For the text-containing cell, return its midpoint in (x, y) coordinate format. 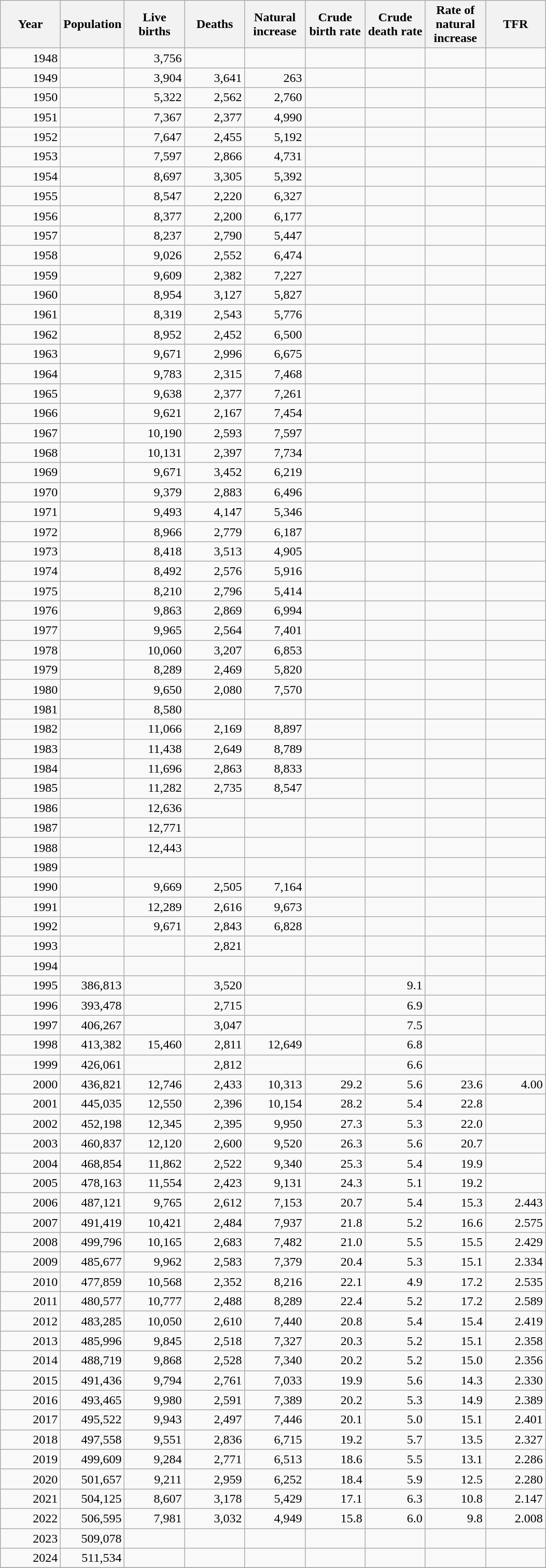
9,943 (155, 1420)
7.5 (395, 1025)
17.1 (335, 1499)
6,219 (275, 472)
1953 (31, 157)
2,996 (215, 354)
2021 (31, 1499)
9,211 (155, 1479)
488,719 (92, 1361)
TFR (515, 24)
2,863 (215, 768)
10.8 (455, 1499)
9,783 (155, 374)
7,261 (275, 394)
1957 (31, 235)
9,609 (155, 275)
1992 (31, 927)
6,715 (275, 1439)
2,821 (215, 946)
5,322 (155, 97)
1985 (31, 788)
485,677 (92, 1262)
9,950 (275, 1124)
22.8 (455, 1104)
460,837 (92, 1143)
3,513 (215, 551)
26.3 (335, 1143)
3,641 (215, 78)
8,897 (275, 729)
7,164 (275, 887)
11,282 (155, 788)
6,252 (275, 1479)
2,543 (215, 315)
504,125 (92, 1499)
9,026 (155, 255)
3,452 (215, 472)
499,609 (92, 1459)
10,165 (155, 1242)
9,962 (155, 1262)
2,395 (215, 1124)
2,518 (215, 1341)
22.4 (335, 1301)
8,789 (275, 749)
506,595 (92, 1518)
1993 (31, 946)
6,513 (275, 1459)
1962 (31, 334)
2,612 (215, 1202)
5,827 (275, 295)
2.589 (515, 1301)
2,616 (215, 907)
12,636 (155, 808)
15.8 (335, 1518)
1968 (31, 453)
6,500 (275, 334)
2,564 (215, 631)
7,327 (275, 1341)
493,465 (92, 1400)
7,440 (275, 1321)
2003 (31, 1143)
1965 (31, 394)
8,952 (155, 334)
5,776 (275, 315)
2000 (31, 1084)
6,828 (275, 927)
12.5 (455, 1479)
9,131 (275, 1183)
2,455 (215, 137)
1956 (31, 216)
2,505 (215, 887)
4,905 (275, 551)
1952 (31, 137)
15.3 (455, 1202)
9,621 (155, 413)
2.443 (515, 1202)
2,761 (215, 1380)
15,460 (155, 1045)
7,647 (155, 137)
2006 (31, 1202)
5,414 (275, 591)
8,237 (155, 235)
9.8 (455, 1518)
7,367 (155, 117)
2,423 (215, 1183)
2,836 (215, 1439)
13.5 (455, 1439)
7,379 (275, 1262)
9,980 (155, 1400)
9,765 (155, 1202)
2,866 (215, 157)
2.401 (515, 1420)
3,756 (155, 58)
477,859 (92, 1282)
15.5 (455, 1242)
2,883 (215, 492)
Deaths (215, 24)
6,675 (275, 354)
12,289 (155, 907)
3,127 (215, 295)
5,820 (275, 670)
1973 (31, 551)
10,131 (155, 453)
3,207 (215, 650)
2,469 (215, 670)
2018 (31, 1439)
1964 (31, 374)
14.3 (455, 1380)
478,163 (92, 1183)
10,568 (155, 1282)
6.6 (395, 1065)
2013 (31, 1341)
5,192 (275, 137)
11,066 (155, 729)
12,550 (155, 1104)
2,715 (215, 1005)
2.147 (515, 1499)
2.327 (515, 1439)
2,528 (215, 1361)
2,771 (215, 1459)
2.330 (515, 1380)
497,558 (92, 1439)
10,777 (155, 1301)
436,821 (92, 1084)
5.1 (395, 1183)
1970 (31, 492)
2020 (31, 1479)
1998 (31, 1045)
2,843 (215, 927)
2,812 (215, 1065)
6,496 (275, 492)
18.6 (335, 1459)
9,845 (155, 1341)
18.4 (335, 1479)
4,731 (275, 157)
5.7 (395, 1439)
Live births (155, 24)
2,315 (215, 374)
6.3 (395, 1499)
4,990 (275, 117)
2.535 (515, 1282)
1996 (31, 1005)
1972 (31, 531)
8,377 (155, 216)
509,078 (92, 1538)
2,779 (215, 531)
263 (275, 78)
Natural increase (275, 24)
2,352 (215, 1282)
2009 (31, 1262)
2.358 (515, 1341)
2,583 (215, 1262)
9.1 (395, 986)
495,522 (92, 1420)
8,580 (155, 709)
2,433 (215, 1084)
9,551 (155, 1439)
2,610 (215, 1321)
2,167 (215, 413)
12,649 (275, 1045)
6,327 (275, 196)
10,154 (275, 1104)
22.0 (455, 1124)
406,267 (92, 1025)
485,996 (92, 1341)
1963 (31, 354)
2,735 (215, 788)
11,438 (155, 749)
9,650 (155, 690)
2,220 (215, 196)
12,443 (155, 847)
12,746 (155, 1084)
5,392 (275, 176)
12,345 (155, 1124)
2016 (31, 1400)
2,452 (215, 334)
1986 (31, 808)
501,657 (92, 1479)
5,429 (275, 1499)
1979 (31, 670)
25.3 (335, 1163)
8,319 (155, 315)
Crude death rate (395, 24)
8,210 (155, 591)
2014 (31, 1361)
22.1 (335, 1282)
6,177 (275, 216)
7,401 (275, 631)
2,576 (215, 571)
491,419 (92, 1222)
11,862 (155, 1163)
7,570 (275, 690)
6.9 (395, 1005)
1994 (31, 966)
2,562 (215, 97)
480,577 (92, 1301)
5,447 (275, 235)
3,520 (215, 986)
Year (31, 24)
1976 (31, 611)
1958 (31, 255)
3,904 (155, 78)
10,060 (155, 650)
29.2 (335, 1084)
1982 (31, 729)
2024 (31, 1558)
2012 (31, 1321)
7,734 (275, 453)
2,811 (215, 1045)
7,446 (275, 1420)
426,061 (92, 1065)
Rate of natural increase (455, 24)
23.6 (455, 1084)
1961 (31, 315)
14.9 (455, 1400)
12,771 (155, 828)
6,474 (275, 255)
3,178 (215, 1499)
20.1 (335, 1420)
7,389 (275, 1400)
8,607 (155, 1499)
2.389 (515, 1400)
13.1 (455, 1459)
2008 (31, 1242)
1954 (31, 176)
468,854 (92, 1163)
5,346 (275, 512)
6,994 (275, 611)
9,379 (155, 492)
2007 (31, 1222)
15.0 (455, 1361)
1987 (31, 828)
1951 (31, 117)
2,869 (215, 611)
2015 (31, 1380)
1950 (31, 97)
2023 (31, 1538)
2,591 (215, 1400)
9,794 (155, 1380)
7,033 (275, 1380)
1967 (31, 433)
8,966 (155, 531)
7,937 (275, 1222)
2.575 (515, 1222)
3,305 (215, 176)
2,382 (215, 275)
511,534 (92, 1558)
413,382 (92, 1045)
27.3 (335, 1124)
8,697 (155, 176)
1999 (31, 1065)
2,497 (215, 1420)
1995 (31, 986)
2,683 (215, 1242)
2,760 (275, 97)
9,520 (275, 1143)
1988 (31, 847)
9,863 (155, 611)
1989 (31, 867)
7,153 (275, 1202)
24.3 (335, 1183)
1960 (31, 295)
1997 (31, 1025)
487,121 (92, 1202)
4,147 (215, 512)
3,032 (215, 1518)
8,418 (155, 551)
4,949 (275, 1518)
2,484 (215, 1222)
1966 (31, 413)
10,050 (155, 1321)
15.4 (455, 1321)
1980 (31, 690)
393,478 (92, 1005)
2,169 (215, 729)
2,552 (215, 255)
1975 (31, 591)
5.0 (395, 1420)
491,436 (92, 1380)
1969 (31, 472)
20.4 (335, 1262)
6,853 (275, 650)
1977 (31, 631)
1949 (31, 78)
2,396 (215, 1104)
2010 (31, 1282)
1978 (31, 650)
2,397 (215, 453)
6.0 (395, 1518)
8,216 (275, 1282)
386,813 (92, 986)
8,833 (275, 768)
3,047 (215, 1025)
1981 (31, 709)
2017 (31, 1420)
9,965 (155, 631)
4.00 (515, 1084)
6,187 (275, 531)
28.2 (335, 1104)
9,340 (275, 1163)
10,190 (155, 433)
2.356 (515, 1361)
2.429 (515, 1242)
1984 (31, 768)
9,673 (275, 907)
5,916 (275, 571)
1974 (31, 571)
21.0 (335, 1242)
12,120 (155, 1143)
10,313 (275, 1084)
1991 (31, 907)
2.280 (515, 1479)
2.008 (515, 1518)
2001 (31, 1104)
4.9 (395, 1282)
2,593 (215, 433)
1955 (31, 196)
2,790 (215, 235)
Crude birth rate (335, 24)
16.6 (455, 1222)
11,696 (155, 768)
2,080 (215, 690)
7,468 (275, 374)
8,954 (155, 295)
7,981 (155, 1518)
2,488 (215, 1301)
2,522 (215, 1163)
9,493 (155, 512)
1948 (31, 58)
483,285 (92, 1321)
2,649 (215, 749)
21.8 (335, 1222)
7,340 (275, 1361)
9,284 (155, 1459)
2,200 (215, 216)
8,492 (155, 571)
5.9 (395, 1479)
1959 (31, 275)
2.334 (515, 1262)
2,796 (215, 591)
9,638 (155, 394)
2002 (31, 1124)
445,035 (92, 1104)
2.419 (515, 1321)
452,198 (92, 1124)
2,959 (215, 1479)
9,868 (155, 1361)
1983 (31, 749)
2005 (31, 1183)
11,554 (155, 1183)
2,600 (215, 1143)
7,454 (275, 413)
2004 (31, 1163)
Population (92, 24)
2.286 (515, 1459)
2022 (31, 1518)
2019 (31, 1459)
7,227 (275, 275)
10,421 (155, 1222)
1990 (31, 887)
6.8 (395, 1045)
7,482 (275, 1242)
2011 (31, 1301)
20.8 (335, 1321)
1971 (31, 512)
9,669 (155, 887)
20.3 (335, 1341)
499,796 (92, 1242)
